From the cell containing the given text, extract its center point as [X, Y] coordinate. 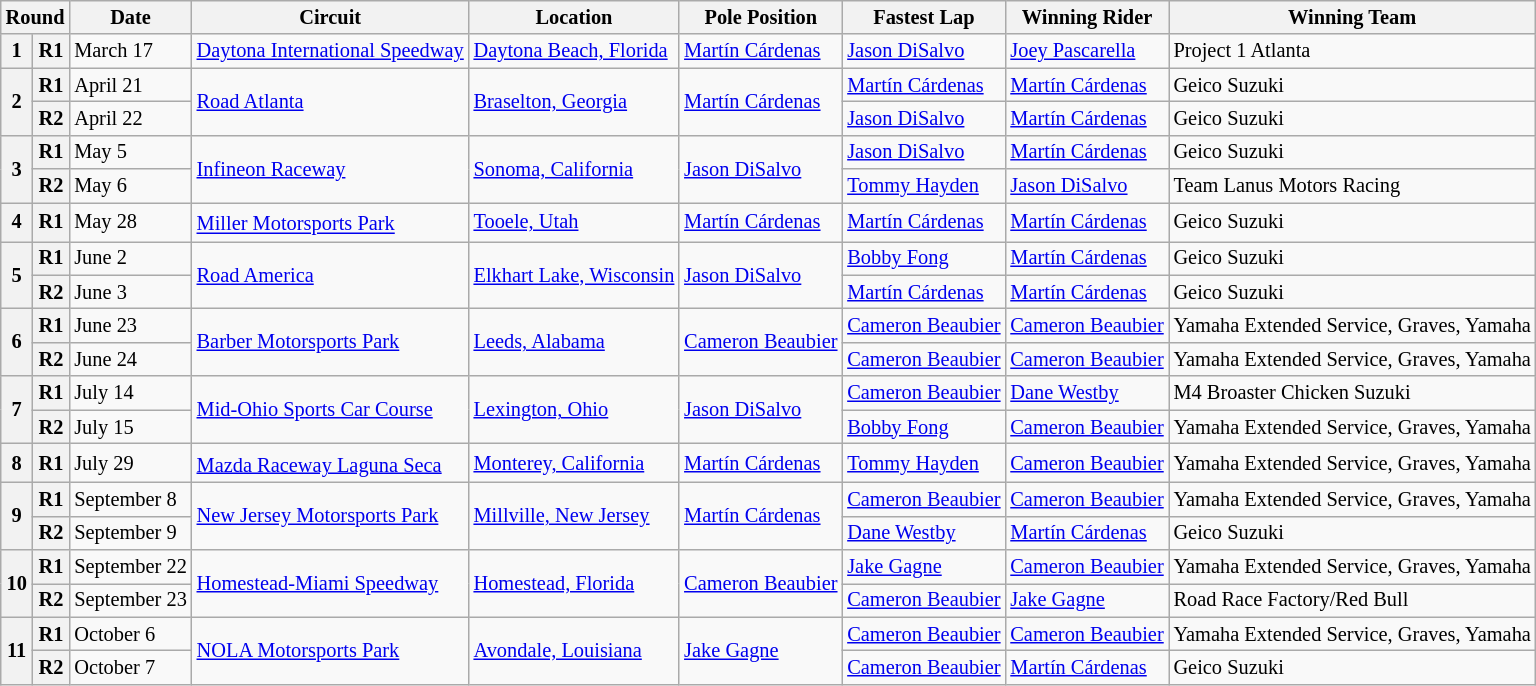
6 [17, 342]
May 6 [130, 186]
Daytona International Speedway [330, 51]
Joey Pascarella [1086, 51]
New Jersey Motorsports Park [330, 516]
September 23 [130, 600]
Location [574, 17]
Leeds, Alabama [574, 342]
April 22 [130, 118]
July 15 [130, 427]
Braselton, Georgia [574, 102]
Circuit [330, 17]
7 [17, 410]
8 [17, 462]
Barber Motorsports Park [330, 342]
Team Lanus Motors Racing [1352, 186]
Homestead, Florida [574, 582]
Winning Team [1352, 17]
October 6 [130, 634]
July 29 [130, 462]
June 24 [130, 359]
Sonoma, California [574, 168]
September 9 [130, 533]
M4 Broaster Chicken Suzuki [1352, 393]
2 [17, 102]
Road America [330, 274]
10 [17, 582]
Road Race Factory/Red Bull [1352, 600]
Fastest Lap [924, 17]
Date [130, 17]
Homestead-Miami Speedway [330, 582]
Tooele, Utah [574, 222]
Infineon Raceway [330, 168]
June 3 [130, 292]
Project 1 Atlanta [1352, 51]
April 21 [130, 85]
Millville, New Jersey [574, 516]
September 22 [130, 566]
July 14 [130, 393]
Avondale, Louisiana [574, 650]
Lexington, Ohio [574, 410]
Elkhart Lake, Wisconsin [574, 274]
11 [17, 650]
NOLA Motorsports Park [330, 650]
September 8 [130, 499]
June 2 [130, 258]
Monterey, California [574, 462]
Miller Motorsports Park [330, 222]
Mid-Ohio Sports Car Course [330, 410]
5 [17, 274]
3 [17, 168]
1 [17, 51]
Pole Position [760, 17]
Mazda Raceway Laguna Seca [330, 462]
Winning Rider [1086, 17]
4 [17, 222]
May 28 [130, 222]
Round [36, 17]
Road Atlanta [330, 102]
March 17 [130, 51]
October 7 [130, 667]
9 [17, 516]
Daytona Beach, Florida [574, 51]
May 5 [130, 152]
June 23 [130, 326]
